Search for the cell housing the specified text and yield its [X, Y] center coordinate. 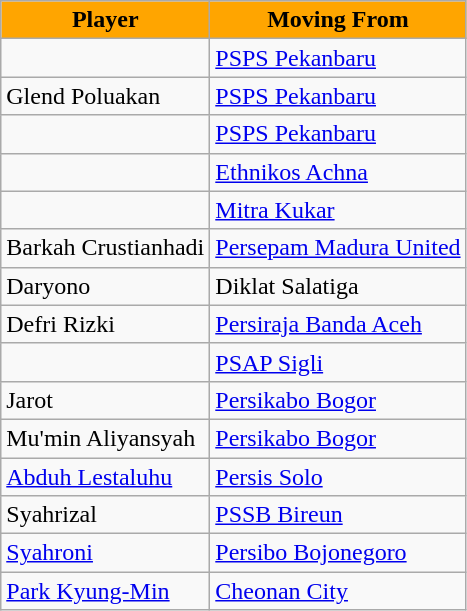
Persis Solo [338, 477]
Mitra Kukar [338, 210]
Diklat Salatiga [338, 286]
Persibo Bojonegoro [338, 553]
Defri Rizki [106, 324]
Syahrizal [106, 515]
Abduh Lestaluhu [106, 477]
Ethnikos Achna [338, 172]
Persiraja Banda Aceh [338, 324]
Jarot [106, 400]
PSSB Bireun [338, 515]
Persepam Madura United [338, 248]
PSAP Sigli [338, 362]
Barkah Crustianhadi [106, 248]
Daryono [106, 286]
Mu'min Aliyansyah [106, 438]
Syahroni [106, 553]
Player [106, 20]
Cheonan City [338, 591]
Park Kyung-Min [106, 591]
Moving From [338, 20]
Glend Poluakan [106, 96]
